Detect which cell encompasses the target text, then output its [X, Y] center coordinate. 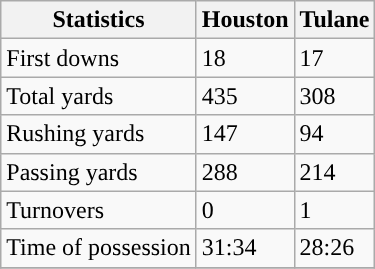
0 [245, 210]
147 [245, 134]
Tulane [334, 20]
31:34 [245, 248]
17 [334, 58]
435 [245, 96]
Houston [245, 20]
288 [245, 172]
214 [334, 172]
94 [334, 134]
Passing yards [99, 172]
28:26 [334, 248]
Rushing yards [99, 134]
Turnovers [99, 210]
Time of possession [99, 248]
308 [334, 96]
First downs [99, 58]
Total yards [99, 96]
Statistics [99, 20]
1 [334, 210]
18 [245, 58]
